From the cell containing the given text, extract its center point as [X, Y] coordinate. 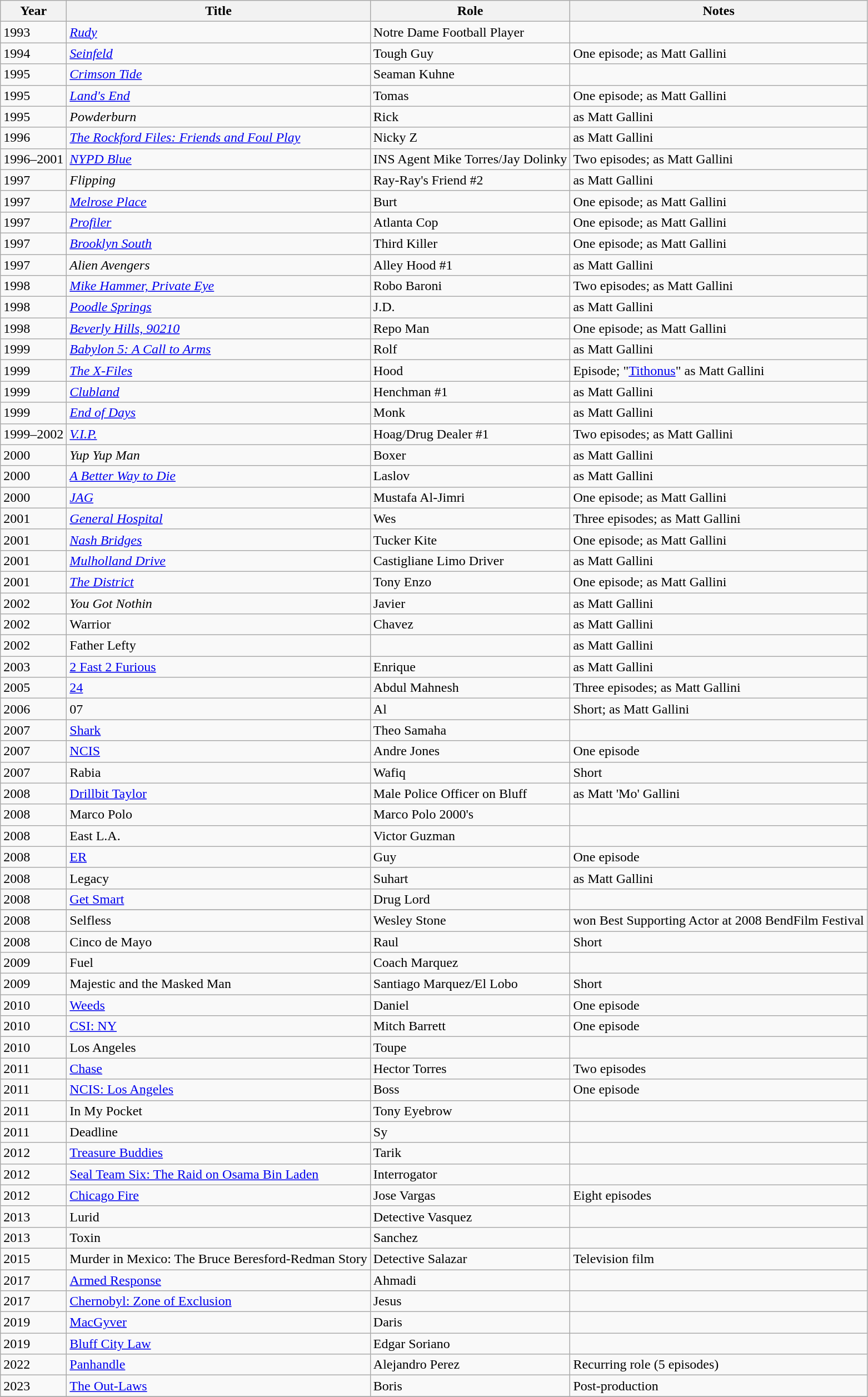
Role [470, 11]
Deadline [218, 1132]
Television film [719, 1259]
NCIS [218, 751]
The X-Files [218, 371]
Henchman #1 [470, 392]
ER [218, 857]
Panhandle [218, 1365]
Seinfeld [218, 53]
Post-production [719, 1386]
Javier [470, 603]
Enrique [470, 667]
Alley Hood #1 [470, 265]
as Matt 'Mo' Gallini [719, 794]
Flipping [218, 180]
Seaman Kuhne [470, 74]
CSI: NY [218, 1026]
Theo Samaha [470, 730]
Daris [470, 1323]
Chavez [470, 625]
Wes [470, 518]
Jesus [470, 1301]
2006 [33, 709]
Nash Bridges [218, 540]
Seal Team Six: The Raid on Osama Bin Laden [218, 1174]
Notes [719, 11]
MacGyver [218, 1323]
East L.A. [218, 836]
Sanchez [470, 1238]
1994 [33, 53]
Robo Baroni [470, 286]
Chase [218, 1069]
Chernobyl: Zone of Exclusion [218, 1301]
Short; as Matt Gallini [719, 709]
Boxer [470, 455]
Andre Jones [470, 751]
INS Agent Mike Torres/Jay Dolinky [470, 159]
24 [218, 688]
Bluff City Law [218, 1344]
Tarik [470, 1153]
Rabia [218, 772]
Mulholland Drive [218, 561]
Marco Polo [218, 815]
The Out-Laws [218, 1386]
Al [470, 709]
NCIS: Los Angeles [218, 1090]
Guy [470, 857]
In My Pocket [218, 1111]
Get Smart [218, 899]
J.D. [470, 307]
Recurring role (5 episodes) [719, 1365]
Profiler [218, 222]
Monk [470, 413]
The District [218, 582]
Fuel [218, 963]
Male Police Officer on Bluff [470, 794]
2015 [33, 1259]
Interrogator [470, 1174]
Yup Yup Man [218, 455]
2005 [33, 688]
Mustafa Al-Jimri [470, 497]
Notre Dame Football Player [470, 32]
You Got Nothin [218, 603]
Clubland [218, 392]
Coach Marquez [470, 963]
Third Killer [470, 243]
End of Days [218, 413]
Ahmadi [470, 1280]
Victor Guzman [470, 836]
2003 [33, 667]
Rolf [470, 350]
Marco Polo 2000's [470, 815]
Toupe [470, 1047]
Year [33, 11]
Powderburn [218, 117]
Castigliane Limo Driver [470, 561]
Los Angeles [218, 1047]
Alien Avengers [218, 265]
Land's End [218, 96]
Laslov [470, 476]
Tucker Kite [470, 540]
Poodle Springs [218, 307]
Nicky Z [470, 138]
Cinco de Mayo [218, 942]
A Better Way to Die [218, 476]
1996–2001 [33, 159]
Two episodes [719, 1069]
Daniel [470, 1005]
Armed Response [218, 1280]
Episode; "Tithonus" as Matt Gallini [719, 371]
Boris [470, 1386]
Beverly Hills, 90210 [218, 328]
Detective Salazar [470, 1259]
JAG [218, 497]
Repo Man [470, 328]
Chicago Fire [218, 1195]
Tough Guy [470, 53]
Jose Vargas [470, 1195]
NYPD Blue [218, 159]
Father Lefty [218, 646]
Eight episodes [719, 1195]
Mike Hammer, Private Eye [218, 286]
Murder in Mexico: The Bruce Beresford-Redman Story [218, 1259]
V.I.P. [218, 434]
Crimson Tide [218, 74]
Majestic and the Masked Man [218, 984]
General Hospital [218, 518]
Melrose Place [218, 201]
Ray-Ray's Friend #2 [470, 180]
07 [218, 709]
Raul [470, 942]
Tony Eyebrow [470, 1111]
Hoag/Drug Dealer #1 [470, 434]
Rick [470, 117]
Tomas [470, 96]
1993 [33, 32]
Edgar Soriano [470, 1344]
Abdul Mahnesh [470, 688]
Treasure Buddies [218, 1153]
Lurid [218, 1216]
Brooklyn South [218, 243]
Detective Vasquez [470, 1216]
Legacy [218, 878]
Wesley Stone [470, 920]
2023 [33, 1386]
Warrior [218, 625]
Weeds [218, 1005]
Hector Torres [470, 1069]
Drug Lord [470, 899]
Tony Enzo [470, 582]
Selfless [218, 920]
1996 [33, 138]
Babylon 5: A Call to Arms [218, 350]
Toxin [218, 1238]
2 Fast 2 Furious [218, 667]
Boss [470, 1090]
Alejandro Perez [470, 1365]
Rudy [218, 32]
Drillbit Taylor [218, 794]
Title [218, 11]
2022 [33, 1365]
Atlanta Cop [470, 222]
Wafiq [470, 772]
won Best Supporting Actor at 2008 BendFilm Festival [719, 920]
Suhart [470, 878]
Hood [470, 371]
The Rockford Files: Friends and Foul Play [218, 138]
Shark [218, 730]
Santiago Marquez/El Lobo [470, 984]
Sy [470, 1132]
Mitch Barrett [470, 1026]
Burt [470, 201]
1999–2002 [33, 434]
